Return [X, Y] of the center of cell containing provided text 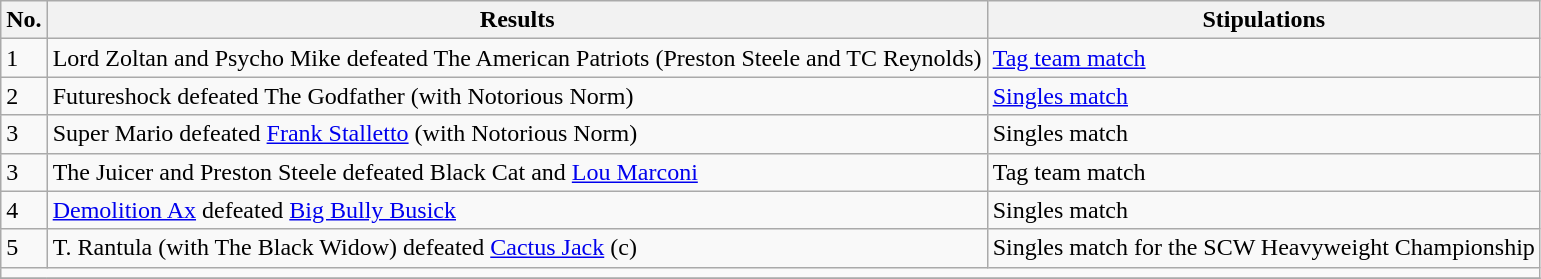
Stipulations [1264, 20]
No. [24, 20]
Demolition Ax defeated Big Bully Busick [517, 210]
5 [24, 248]
Super Mario defeated Frank Stalletto (with Notorious Norm) [517, 134]
2 [24, 96]
Futureshock defeated The Godfather (with Notorious Norm) [517, 96]
T. Rantula (with The Black Widow) defeated Cactus Jack (c) [517, 248]
The Juicer and Preston Steele defeated Black Cat and Lou Marconi [517, 172]
Lord Zoltan and Psycho Mike defeated The American Patriots (Preston Steele and TC Reynolds) [517, 58]
Singles match for the SCW Heavyweight Championship [1264, 248]
Results [517, 20]
1 [24, 58]
4 [24, 210]
